Locate the cell with the specified text and output its (x, y) center coordinate. 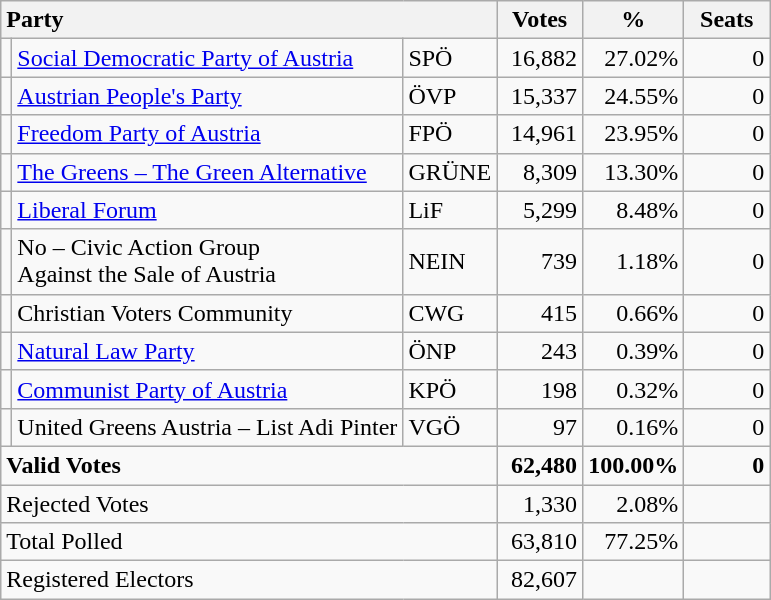
63,810 (540, 542)
Communist Party of Austria (208, 389)
Votes (540, 20)
243 (540, 351)
CWG (450, 313)
27.02% (634, 58)
5,299 (540, 210)
No – Civic Action GroupAgainst the Sale of Austria (208, 262)
8.48% (634, 210)
8,309 (540, 172)
1,330 (540, 503)
15,337 (540, 96)
415 (540, 313)
0.39% (634, 351)
0.32% (634, 389)
LiF (450, 210)
United Greens Austria – List Adi Pinter (208, 427)
Total Polled (249, 542)
KPÖ (450, 389)
77.25% (634, 542)
0.66% (634, 313)
Seats (727, 20)
VGÖ (450, 427)
GRÜNE (450, 172)
1.18% (634, 262)
Registered Electors (249, 580)
2.08% (634, 503)
Rejected Votes (249, 503)
FPÖ (450, 134)
97 (540, 427)
Party (249, 20)
SPÖ (450, 58)
0.16% (634, 427)
23.95% (634, 134)
NEIN (450, 262)
13.30% (634, 172)
100.00% (634, 465)
Christian Voters Community (208, 313)
Freedom Party of Austria (208, 134)
16,882 (540, 58)
24.55% (634, 96)
% (634, 20)
Valid Votes (249, 465)
14,961 (540, 134)
ÖNP (450, 351)
198 (540, 389)
Social Democratic Party of Austria (208, 58)
62,480 (540, 465)
Natural Law Party (208, 351)
82,607 (540, 580)
Liberal Forum (208, 210)
Austrian People's Party (208, 96)
The Greens – The Green Alternative (208, 172)
739 (540, 262)
ÖVP (450, 96)
